For the text-containing cell, return its midpoint in [x, y] coordinate format. 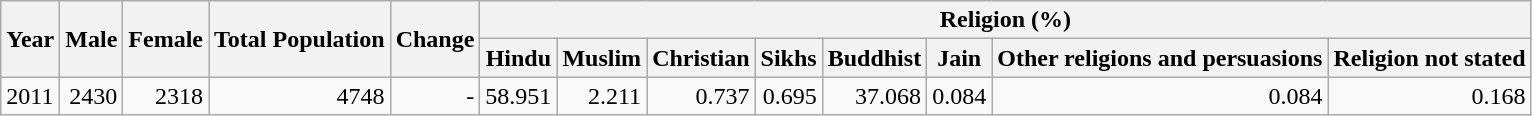
Religion not stated [1430, 58]
2430 [92, 96]
0.168 [1430, 96]
58.951 [518, 96]
Hindu [518, 58]
4748 [300, 96]
0.695 [788, 96]
Sikhs [788, 58]
Total Population [300, 39]
Muslim [602, 58]
Male [92, 39]
Buddhist [874, 58]
Jain [960, 58]
Religion (%) [1006, 20]
Female [166, 39]
2011 [30, 96]
Year [30, 39]
0.737 [701, 96]
Other religions and persuasions [1160, 58]
2318 [166, 96]
- [435, 96]
37.068 [874, 96]
Change [435, 39]
2.211 [602, 96]
Christian [701, 58]
